Identify which cell holds the provided text, then report its [X, Y] central coordinate. 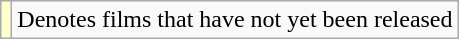
Denotes films that have not yet been released [235, 20]
